For the text-containing cell, return its midpoint in (x, y) coordinate format. 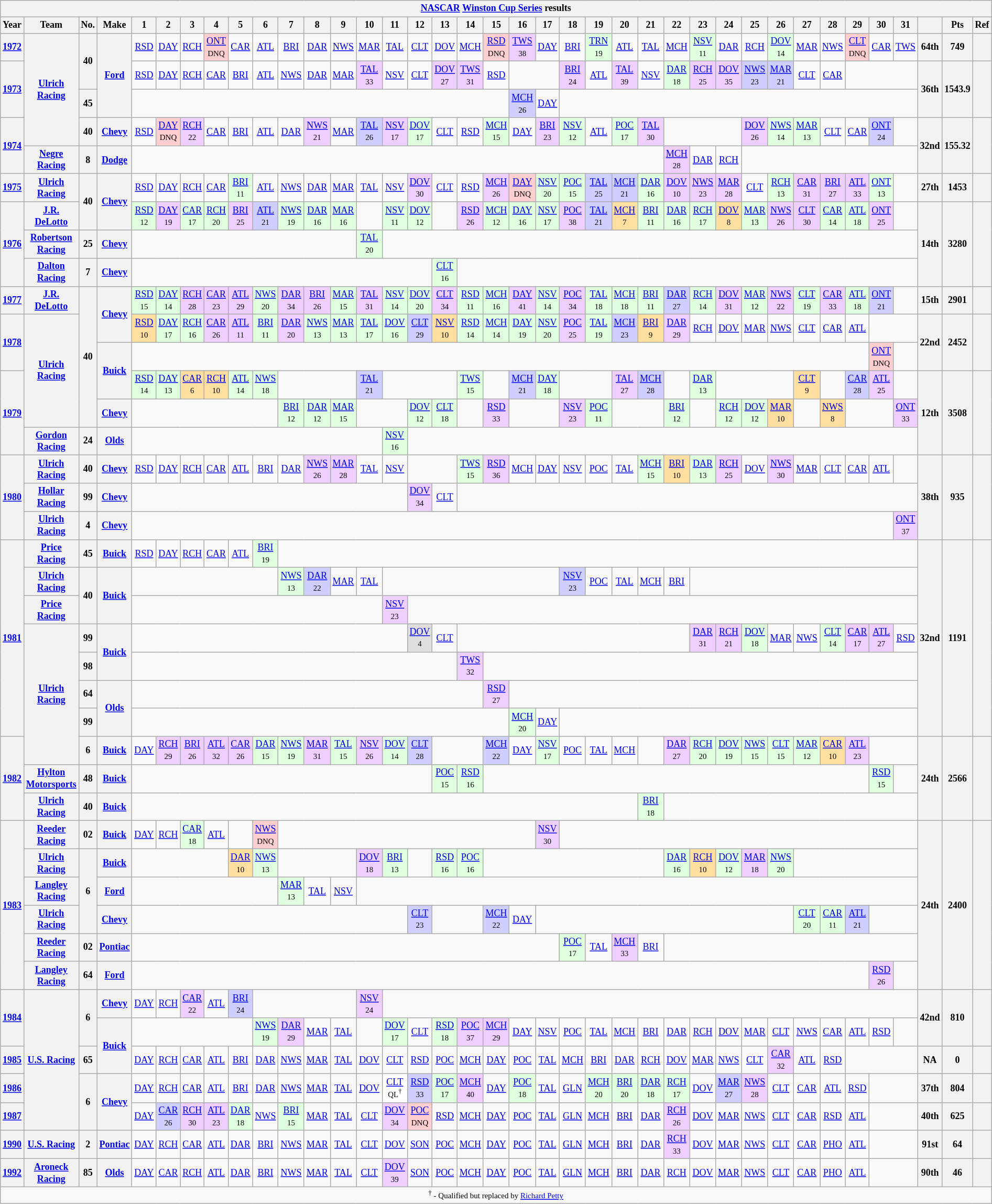
NWS22 (781, 300)
TWS32 (471, 666)
ONT21 (881, 300)
NWS30 (781, 469)
BRI25 (240, 216)
RCH16 (192, 329)
12 (420, 25)
Negre Racing (51, 160)
MAR18 (755, 863)
98 (88, 666)
TAL18 (598, 300)
Make (114, 25)
ONT25 (881, 216)
CLT34 (445, 300)
22nd (930, 343)
DOV39 (395, 1173)
CLT20 (807, 919)
46 (957, 1173)
MAR10 (781, 413)
CLT29 (420, 329)
TAL27 (625, 385)
1990 (13, 1145)
TAL15 (343, 751)
Aroneck Racing (51, 1173)
2400 (957, 905)
Ref (982, 25)
17 (548, 25)
RCH26 (677, 1116)
27th (930, 188)
37th (930, 1088)
RCH21 (729, 638)
NWSDNQ (265, 835)
NWS18 (265, 385)
1982 (13, 779)
TAL39 (625, 75)
2566 (957, 779)
810 (957, 1018)
CAR10 (832, 751)
NSV10 (445, 329)
POC25 (573, 329)
DAR34 (291, 300)
No. (88, 25)
1974 (13, 146)
90th (930, 1173)
Team (51, 25)
CLT23 (420, 919)
Dalton Racing (51, 272)
RSD12 (144, 216)
15 (496, 25)
1984 (13, 1018)
ATL32 (216, 751)
TWS (906, 47)
1453 (957, 188)
DOV26 (755, 132)
3508 (957, 413)
1987 (13, 1116)
RCH28 (192, 300)
9 (343, 25)
MCH18 (625, 300)
BRI20 (625, 1088)
NSV30 (548, 835)
BRI23 (548, 132)
NSV12 (573, 132)
MAR21 (781, 75)
CAR11 (832, 919)
48 (88, 779)
3280 (957, 244)
DAY14 (168, 300)
DAR10 (240, 863)
MCH12 (496, 216)
21 (651, 25)
14 (471, 25)
DAR12 (317, 413)
DAR20 (291, 329)
BRI18 (651, 807)
16 (522, 25)
13 (445, 25)
1191 (957, 638)
CLTDNQ (857, 47)
CLT19 (807, 300)
CLT30 (807, 216)
1976 (13, 244)
MCH7 (625, 216)
Hollar Racing (51, 497)
DAR15 (265, 751)
23 (703, 25)
BRI15 (291, 1116)
20 (625, 25)
1543.9 (957, 89)
TAL25 (598, 188)
RCH14 (703, 300)
ATL33 (857, 188)
† - Qualified but replaced by Richard Petty (496, 1195)
29 (857, 25)
CLT16 (445, 272)
CLT15 (781, 751)
DAY41 (522, 300)
DOV19 (729, 751)
DOV31 (729, 300)
DAY17 (168, 329)
2901 (957, 300)
TAL33 (369, 75)
1975 (13, 188)
CLTQL† (395, 1088)
ATL14 (240, 385)
10 (369, 25)
RCH30 (192, 1116)
BRI9 (651, 329)
ONT13 (881, 188)
DOV10 (677, 188)
BRI19 (265, 554)
MCH33 (625, 948)
NSV26 (369, 751)
CLT18 (445, 413)
MCH23 (625, 329)
CLT9 (807, 385)
DAR22 (317, 582)
RSD10 (144, 329)
1983 (13, 905)
26 (781, 25)
BRI10 (677, 469)
625 (957, 1116)
MAR31 (317, 751)
NSV16 (395, 441)
POC34 (573, 300)
Gordon Racing (51, 441)
22 (677, 25)
TWS38 (522, 47)
DOV35 (729, 75)
ATL25 (881, 385)
935 (957, 497)
DAY18 (548, 385)
DOV8 (729, 216)
30 (881, 25)
TAL30 (651, 132)
DAR31 (703, 638)
28 (832, 25)
1992 (13, 1173)
Pts (957, 25)
CAR18 (192, 835)
11 (395, 25)
Hylton Motorsports (51, 779)
TAL19 (598, 329)
ATL11 (240, 329)
CAR28 (857, 385)
MCH40 (471, 1088)
CAR6 (192, 385)
31 (906, 25)
NWS15 (755, 751)
42nd (930, 1018)
DOV20 (420, 300)
NA (930, 1060)
POC11 (598, 413)
POC18 (522, 1088)
ONT37 (906, 526)
1985 (13, 1060)
NWS14 (781, 132)
POC38 (573, 216)
NWS28 (755, 1088)
1980 (13, 497)
18 (573, 25)
749 (957, 47)
BRI27 (832, 188)
64th (930, 47)
36th (930, 89)
DOV27 (445, 75)
TAL26 (369, 132)
65 (88, 1060)
1979 (13, 413)
RCH29 (168, 751)
15th (930, 300)
DOV30 (420, 188)
3 (192, 25)
91st (930, 1145)
CAR23 (216, 300)
ONT24 (881, 132)
DAY13 (168, 385)
27 (807, 25)
1 (144, 25)
MAR27 (729, 1088)
804 (957, 1088)
RSDDNQ (496, 47)
DOV16 (395, 329)
14th (930, 244)
RSD11 (471, 300)
12th (930, 413)
MCH29 (496, 1032)
ONT33 (906, 413)
NWS8 (832, 413)
TRN19 (598, 47)
RCH12 (729, 413)
RCH22 (192, 132)
Robertson Racing (51, 244)
5 (240, 25)
RCH13 (781, 188)
ATL27 (881, 638)
1986 (13, 1088)
CAR32 (781, 1060)
Year (13, 25)
CAR31 (807, 188)
POC37 (471, 1032)
Dodge (114, 160)
RSD36 (496, 469)
RCH33 (677, 1145)
BRI13 (395, 863)
CAR22 (192, 1004)
1972 (13, 47)
1977 (13, 300)
RSD18 (445, 1032)
CLT14 (832, 638)
RSD27 (496, 695)
TAL20 (369, 244)
1978 (13, 343)
40th (930, 1116)
MAR16 (343, 216)
155.32 (957, 146)
MCH16 (496, 300)
38th (930, 497)
NWS21 (317, 132)
TAL31 (369, 300)
NASCAR Winston Cup Series results (496, 8)
POC16 (471, 863)
DOV4 (420, 638)
DAY16 (522, 216)
1973 (13, 89)
1981 (13, 638)
POCDNQ (420, 1116)
0 (957, 1060)
CAR33 (832, 300)
TAL17 (369, 329)
CAR14 (832, 216)
2452 (957, 343)
19 (598, 25)
MCH14 (496, 329)
ATL29 (240, 300)
TWS31 (471, 75)
85 (88, 1173)
CLT28 (420, 751)
NSV24 (369, 1004)
